Scan for the cell matching the given text and deliver its [x, y] coordinate at center. 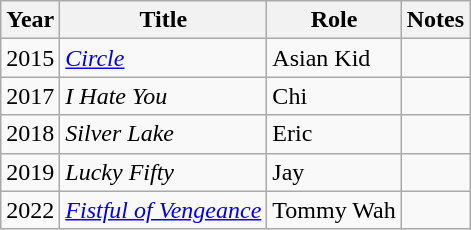
Lucky Fifty [164, 172]
Notes [435, 20]
Asian Kid [334, 58]
Silver Lake [164, 134]
I Hate You [164, 96]
Fistful of Vengeance [164, 210]
Year [30, 20]
Jay [334, 172]
Role [334, 20]
2018 [30, 134]
Tommy Wah [334, 210]
Chi [334, 96]
Title [164, 20]
2015 [30, 58]
Eric [334, 134]
2022 [30, 210]
Circle [164, 58]
2019 [30, 172]
2017 [30, 96]
